Pinpoint the cell where the given text exists, returning its [X, Y] midpoint coordinate. 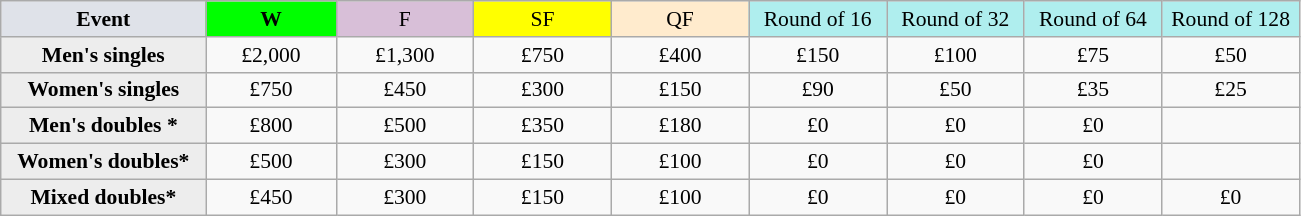
£400 [680, 55]
£180 [680, 126]
Women's doubles* [104, 162]
£90 [818, 90]
£25 [1231, 90]
Mixed doubles* [104, 197]
QF [680, 19]
£350 [543, 126]
Men's doubles * [104, 126]
Round of 128 [1231, 19]
£2,000 [271, 55]
SF [543, 19]
Event [104, 19]
W [271, 19]
Women's singles [104, 90]
Round of 32 [955, 19]
Round of 16 [818, 19]
Round of 64 [1093, 19]
Men's singles [104, 55]
£35 [1093, 90]
£800 [271, 126]
F [405, 19]
£1,300 [405, 55]
£75 [1093, 55]
